Determine the (X, Y) coordinate at the center of the cell enclosing the given text.  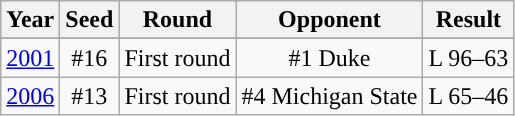
Year (30, 20)
L 65–46 (468, 96)
Seed (90, 20)
2001 (30, 58)
Round (178, 20)
Result (468, 20)
L 96–63 (468, 58)
#1 Duke (330, 58)
Opponent (330, 20)
#13 (90, 96)
2006 (30, 96)
#16 (90, 58)
#4 Michigan State (330, 96)
